Locate the cell with the specified text and output its (X, Y) center coordinate. 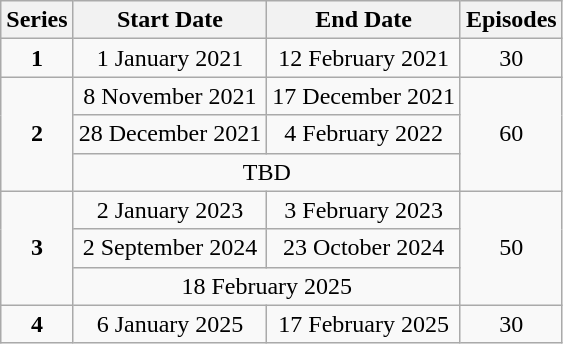
Series (37, 20)
28 December 2021 (170, 134)
TBD (266, 172)
1 (37, 58)
4 (37, 324)
23 October 2024 (364, 248)
3 (37, 248)
Start Date (170, 20)
3 February 2023 (364, 210)
18 February 2025 (266, 286)
2 September 2024 (170, 248)
50 (511, 248)
2 January 2023 (170, 210)
1 January 2021 (170, 58)
2 (37, 134)
8 November 2021 (170, 96)
End Date (364, 20)
12 February 2021 (364, 58)
60 (511, 134)
17 December 2021 (364, 96)
Episodes (511, 20)
17 February 2025 (364, 324)
4 February 2022 (364, 134)
6 January 2025 (170, 324)
